Determine the (X, Y) coordinate at the center of the cell enclosing the given text.  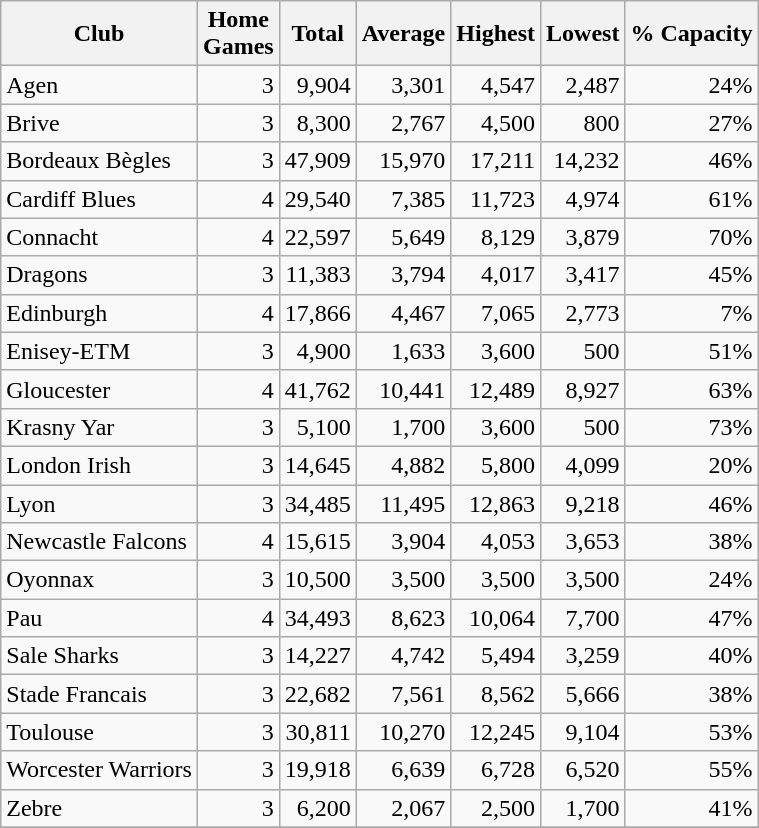
11,723 (496, 199)
4,742 (404, 656)
Average (404, 34)
70% (692, 237)
Gloucester (100, 389)
Club (100, 34)
Zebre (100, 808)
19,918 (318, 770)
3,259 (583, 656)
17,866 (318, 313)
27% (692, 123)
15,615 (318, 542)
73% (692, 427)
61% (692, 199)
2,487 (583, 85)
1,633 (404, 351)
Bordeaux Bègles (100, 161)
Highest (496, 34)
9,218 (583, 503)
4,467 (404, 313)
4,099 (583, 465)
9,904 (318, 85)
29,540 (318, 199)
Krasny Yar (100, 427)
5,800 (496, 465)
40% (692, 656)
55% (692, 770)
47,909 (318, 161)
11,495 (404, 503)
8,562 (496, 694)
22,597 (318, 237)
3,904 (404, 542)
6,520 (583, 770)
2,773 (583, 313)
8,623 (404, 618)
63% (692, 389)
Oyonnax (100, 580)
Cardiff Blues (100, 199)
3,301 (404, 85)
14,232 (583, 161)
7,561 (404, 694)
34,493 (318, 618)
8,129 (496, 237)
Worcester Warriors (100, 770)
20% (692, 465)
Edinburgh (100, 313)
8,300 (318, 123)
Newcastle Falcons (100, 542)
10,270 (404, 732)
4,500 (496, 123)
12,863 (496, 503)
41% (692, 808)
6,200 (318, 808)
4,017 (496, 275)
51% (692, 351)
Dragons (100, 275)
12,245 (496, 732)
Stade Francais (100, 694)
5,666 (583, 694)
Pau (100, 618)
53% (692, 732)
Lowest (583, 34)
Agen (100, 85)
4,547 (496, 85)
Brive (100, 123)
HomeGames (238, 34)
10,064 (496, 618)
10,500 (318, 580)
41,762 (318, 389)
45% (692, 275)
22,682 (318, 694)
2,500 (496, 808)
30,811 (318, 732)
11,383 (318, 275)
% Capacity (692, 34)
14,645 (318, 465)
5,649 (404, 237)
12,489 (496, 389)
7% (692, 313)
8,927 (583, 389)
7,065 (496, 313)
4,974 (583, 199)
9,104 (583, 732)
6,639 (404, 770)
Toulouse (100, 732)
4,053 (496, 542)
10,441 (404, 389)
London Irish (100, 465)
Lyon (100, 503)
800 (583, 123)
17,211 (496, 161)
2,067 (404, 808)
Sale Sharks (100, 656)
6,728 (496, 770)
3,417 (583, 275)
7,700 (583, 618)
3,794 (404, 275)
47% (692, 618)
Enisey-ETM (100, 351)
5,100 (318, 427)
14,227 (318, 656)
5,494 (496, 656)
Total (318, 34)
3,879 (583, 237)
15,970 (404, 161)
34,485 (318, 503)
Connacht (100, 237)
3,653 (583, 542)
2,767 (404, 123)
7,385 (404, 199)
4,900 (318, 351)
4,882 (404, 465)
